Pinpoint the cell where the given text exists, returning its (X, Y) midpoint coordinate. 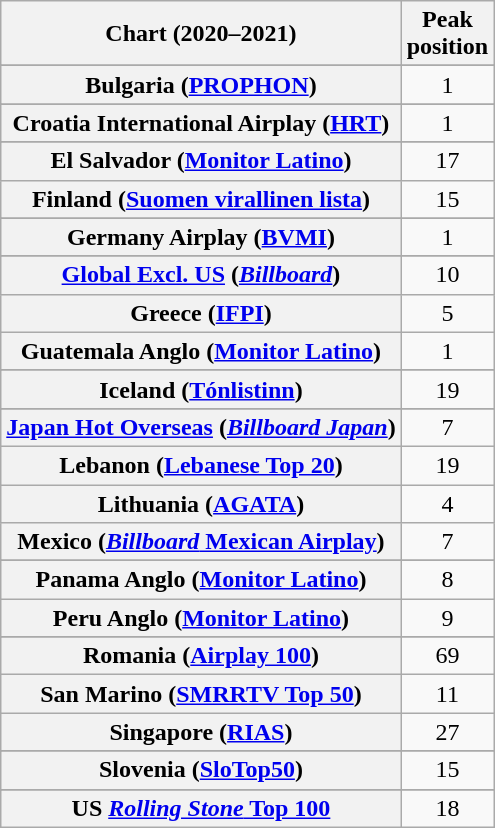
27 (447, 732)
Chart (2020–2021) (201, 34)
Peru Anglo (Monitor Latino) (201, 618)
El Salvador (Monitor Latino) (201, 161)
Romania (Airplay 100) (201, 656)
Slovenia (SloTop50) (201, 770)
4 (447, 503)
Peakposition (447, 34)
69 (447, 656)
Japan Hot Overseas (Billboard Japan) (201, 427)
Croatia International Airplay (HRT) (201, 123)
Lebanon (Lebanese Top 20) (201, 465)
8 (447, 580)
9 (447, 618)
5 (447, 313)
Iceland (Tónlistinn) (201, 389)
Panama Anglo (Monitor Latino) (201, 580)
10 (447, 275)
Mexico (Billboard Mexican Airplay) (201, 542)
11 (447, 694)
Bulgaria (PROPHON) (201, 85)
Guatemala Anglo (Monitor Latino) (201, 351)
Finland (Suomen virallinen lista) (201, 199)
Singapore (RIAS) (201, 732)
Greece (IFPI) (201, 313)
Global Excl. US (Billboard) (201, 275)
17 (447, 161)
Germany Airplay (BVMI) (201, 237)
18 (447, 808)
San Marino (SMRRTV Top 50) (201, 694)
US Rolling Stone Top 100 (201, 808)
Lithuania (AGATA) (201, 503)
